Detect which cell encompasses the target text, then output its (X, Y) center coordinate. 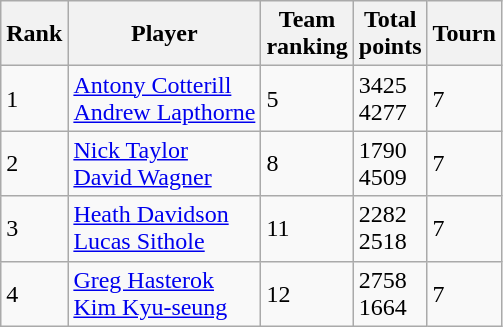
5 (307, 98)
Greg Hasterok Kim Kyu-seung (164, 294)
22822518 (390, 228)
27581664 (390, 294)
Heath Davidson Lucas Sithole (164, 228)
17904509 (390, 164)
Totalpoints (390, 34)
4 (34, 294)
Tourn (464, 34)
34254277 (390, 98)
2 (34, 164)
8 (307, 164)
Antony Cotterill Andrew Lapthorne (164, 98)
12 (307, 294)
11 (307, 228)
Player (164, 34)
Rank (34, 34)
Teamranking (307, 34)
3 (34, 228)
1 (34, 98)
Nick Taylor David Wagner (164, 164)
